Find where the given text appears and provide that cell's center as [x, y] coordinate. 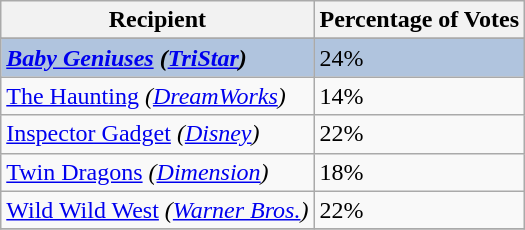
The Haunting (DreamWorks) [158, 96]
Twin Dragons (Dimension) [158, 172]
Percentage of Votes [420, 20]
Inspector Gadget (Disney) [158, 134]
24% [420, 58]
14% [420, 96]
Wild Wild West (Warner Bros.) [158, 210]
18% [420, 172]
Baby Geniuses (TriStar) [158, 58]
Recipient [158, 20]
